Scan for the cell matching the given text and deliver its (X, Y) coordinate at center. 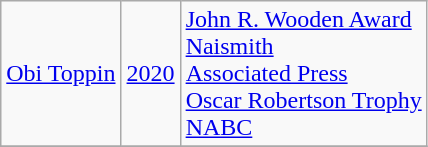
Obi Toppin (61, 74)
2020 (150, 74)
John R. Wooden AwardNaismithAssociated PressOscar Robertson TrophyNABC (304, 74)
